Detect which cell encompasses the target text, then output its (X, Y) center coordinate. 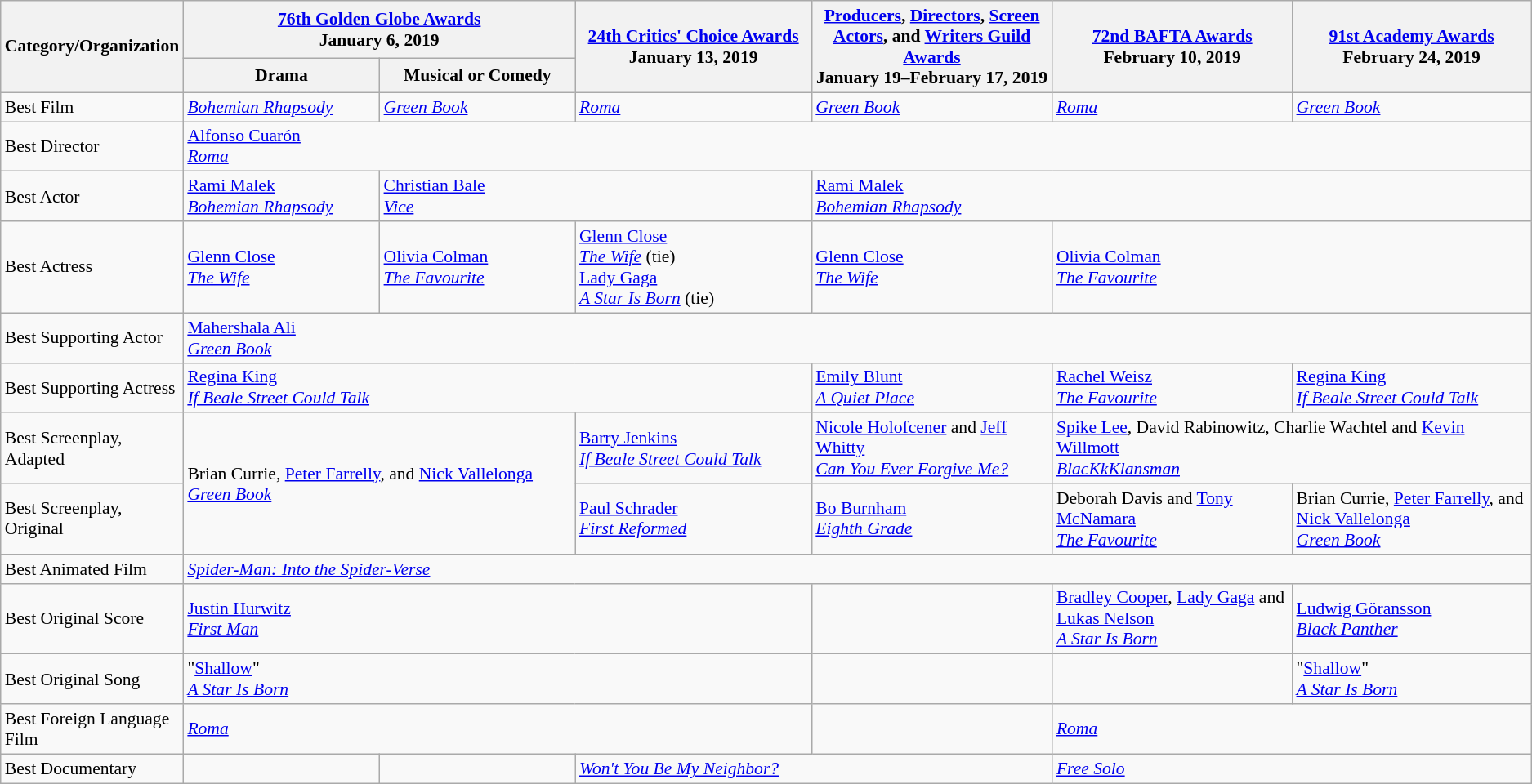
Glenn CloseThe Wife (tie)Lady GagaA Star Is Born (tie) (693, 267)
Best Supporting Actor (92, 338)
Best Screenplay, Adapted (92, 449)
Best Screenplay, Original (92, 519)
Best Original Score (92, 619)
Bohemian Rhapsody (281, 107)
Free Solo (1292, 768)
Ludwig GöranssonBlack Panther (1411, 619)
Musical or Comedy (477, 75)
76th Golden Globe AwardsJanuary 6, 2019 (379, 29)
Barry JenkinsIf Beale Street Could Talk (693, 449)
Producers, Directors, Screen Actors, and Writers Guild AwardsJanuary 19–February 17, 2019 (931, 47)
Category/Organization (92, 47)
Christian BaleVice (596, 196)
Best Film (92, 107)
Best Original Song (92, 679)
Nicole Holofcener and Jeff WhittyCan You Ever Forgive Me? (931, 449)
Mahershala AliGreen Book (856, 338)
Best Actress (92, 267)
Bo BurnhamEighth Grade (931, 519)
Paul SchraderFirst Reformed (693, 519)
Won't You Be My Neighbor? (814, 768)
Spider-Man: Into the Spider-Verse (856, 569)
Deborah Davis and Tony McNamaraThe Favourite (1172, 519)
72nd BAFTA AwardsFebruary 10, 2019 (1172, 47)
Drama (281, 75)
Best Actor (92, 196)
Best Documentary (92, 768)
91st Academy AwardsFebruary 24, 2019 (1411, 47)
Best Supporting Actress (92, 387)
Alfonso CuarónRoma (856, 147)
Best Director (92, 147)
24th Critics' Choice AwardsJanuary 13, 2019 (693, 47)
Justin HurwitzFirst Man (497, 619)
Bradley Cooper, Lady Gaga and Lukas NelsonA Star Is Born (1172, 619)
Best Animated Film (92, 569)
Rachel WeiszThe Favourite (1172, 387)
Best Foreign Language Film (92, 728)
Spike Lee, David Rabinowitz, Charlie Wachtel and Kevin WillmottBlacKkKlansman (1292, 449)
Emily BluntA Quiet Place (931, 387)
